Return [X, Y] of the center of cell containing provided text 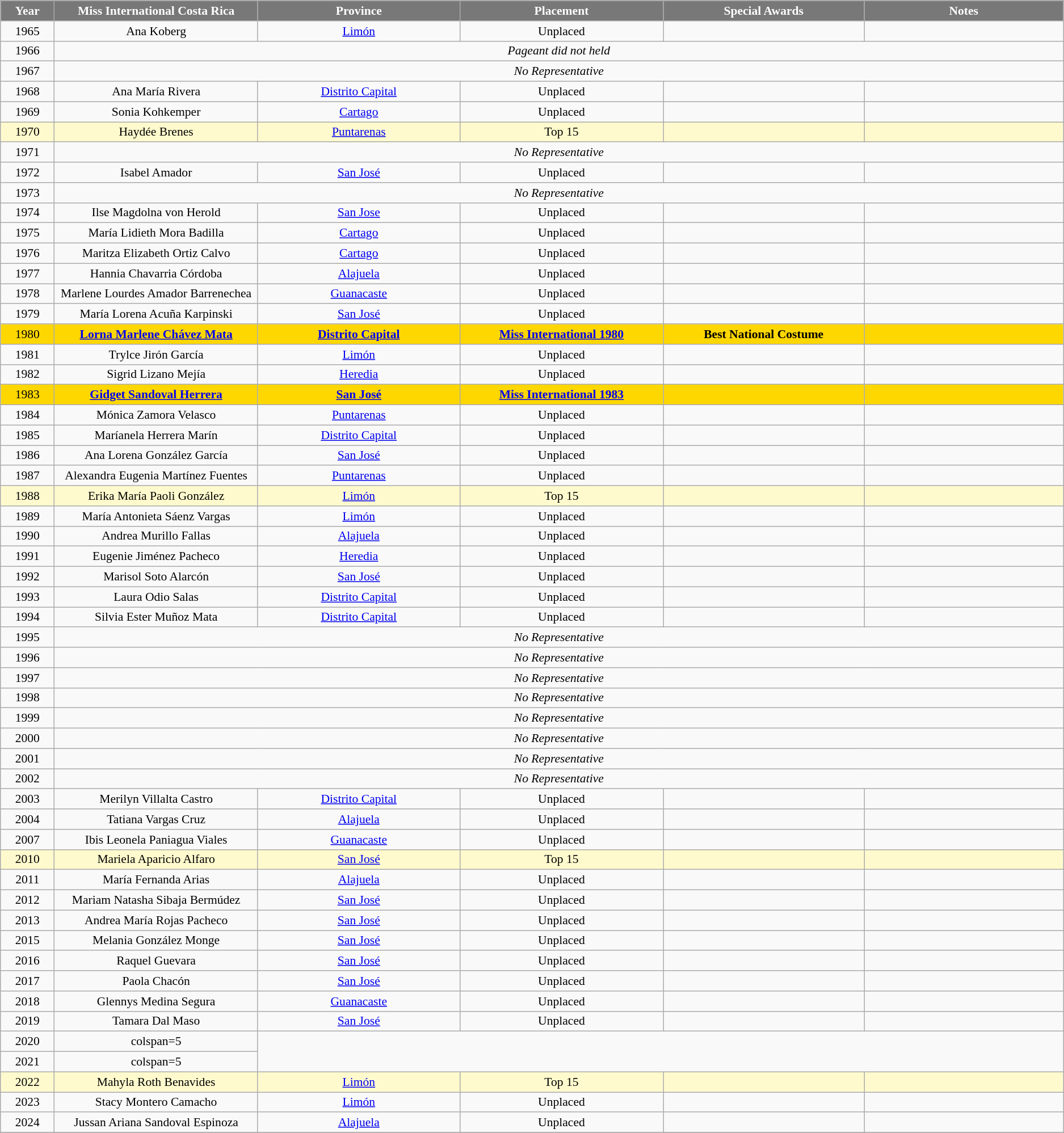
Mónica Zamora Velasco [156, 415]
1993 [27, 597]
Marlene Lourdes Amador Barrenechea [156, 294]
Placement [561, 11]
Sonia Kohkemper [156, 112]
Maríanela Herrera Marín [156, 435]
Miss International Costa Rica [156, 11]
Marisol Soto Alarcón [156, 577]
2002 [27, 779]
Mariam Natasha Sibaja Bermúdez [156, 900]
2012 [27, 900]
2019 [27, 1021]
2022 [27, 1082]
Miss International 1983 [561, 395]
2001 [27, 759]
1995 [27, 638]
1992 [27, 577]
1970 [27, 132]
1979 [27, 314]
Ana Lorena González García [156, 456]
Special Awards [764, 11]
2010 [27, 860]
1973 [27, 193]
Paola Chacón [156, 981]
1999 [27, 718]
2023 [27, 1102]
1971 [27, 153]
1980 [27, 334]
Tamara Dal Maso [156, 1021]
Ana Koberg [156, 31]
Laura Odio Salas [156, 597]
Melania González Monge [156, 941]
Stacy Montero Camacho [156, 1102]
1989 [27, 516]
1981 [27, 355]
2013 [27, 920]
Glennys Medina Segura [156, 1001]
1998 [27, 698]
Erika María Paoli González [156, 496]
1978 [27, 294]
San Jose [359, 213]
Isabel Amador [156, 172]
1984 [27, 415]
1991 [27, 557]
Raquel Guevara [156, 961]
Mahyla Roth Benavides [156, 1082]
1972 [27, 172]
2015 [27, 941]
Province [359, 11]
Maritza Elizabeth Ortiz Calvo [156, 254]
Eugenie Jiménez Pacheco [156, 557]
1997 [27, 678]
1974 [27, 213]
2011 [27, 880]
Ilse Magdolna von Herold [156, 213]
2004 [27, 819]
1985 [27, 435]
Trylce Jirón García [156, 355]
1977 [27, 273]
1982 [27, 374]
1975 [27, 233]
Tatiana Vargas Cruz [156, 819]
Ana María Rivera [156, 92]
Sigrid Lizano Mejía [156, 374]
Jussan Ariana Sandoval Espinoza [156, 1123]
2021 [27, 1062]
2000 [27, 739]
Best National Costume [764, 334]
Year [27, 11]
1990 [27, 536]
Pageant did not held [559, 51]
Hannia Chavarria Córdoba [156, 273]
1996 [27, 658]
Ibis Leonela Paniagua Viales [156, 840]
2020 [27, 1042]
Miss International 1980 [561, 334]
2024 [27, 1123]
1969 [27, 112]
María Fernanda Arias [156, 880]
1994 [27, 617]
1976 [27, 254]
María Lorena Acuña Karpinski [156, 314]
Haydée Brenes [156, 132]
2018 [27, 1001]
1983 [27, 395]
Notes [964, 11]
Alexandra Eugenia Martínez Fuentes [156, 476]
1967 [27, 71]
Merilyn Villalta Castro [156, 799]
Mariela Aparicio Alfaro [156, 860]
1988 [27, 496]
María Antonieta Sáenz Vargas [156, 516]
María Lidieth Mora Badilla [156, 233]
2016 [27, 961]
Lorna Marlene Chávez Mata [156, 334]
1987 [27, 476]
2017 [27, 981]
1966 [27, 51]
Andrea Murillo Fallas [156, 536]
Silvia Ester Muñoz Mata [156, 617]
2007 [27, 840]
1965 [27, 31]
Gidget Sandoval Herrera [156, 395]
Andrea María Rojas Pacheco [156, 920]
1986 [27, 456]
2003 [27, 799]
1968 [27, 92]
